Capture the cell that displays the provided text and extract its (X, Y) central coordinate. 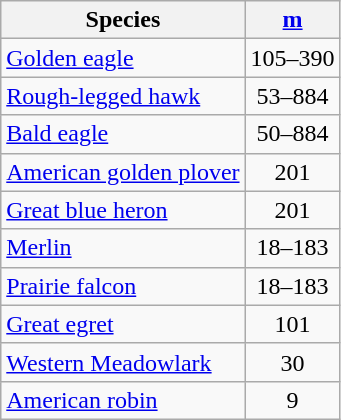
Merlin (123, 248)
30 (292, 362)
9 (292, 400)
Prairie falcon (123, 286)
American robin (123, 400)
Golden eagle (123, 58)
Western Meadowlark (123, 362)
m (292, 20)
53–884 (292, 96)
Bald eagle (123, 134)
Great blue heron (123, 210)
Rough-legged hawk (123, 96)
American golden plover (123, 172)
105–390 (292, 58)
50–884 (292, 134)
101 (292, 324)
Species (123, 20)
Great egret (123, 324)
